Provide the [x, y] coordinate of the cell's center where the given text is located.  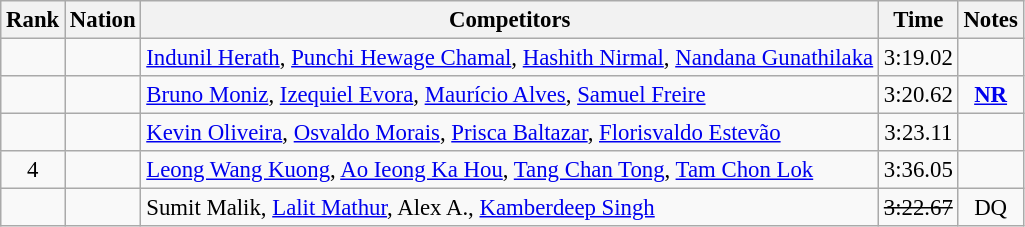
3:19.02 [919, 58]
Indunil Herath, Punchi Hewage Chamal, Hashith Nirmal, Nandana Gunathilaka [510, 58]
Bruno Moniz, Izequiel Evora, Maurício Alves, Samuel Freire [510, 95]
3:22.67 [919, 208]
DQ [990, 208]
3:23.11 [919, 133]
3:36.05 [919, 170]
Nation [103, 20]
3:20.62 [919, 95]
Competitors [510, 20]
Kevin Oliveira, Osvaldo Morais, Prisca Baltazar, Florisvaldo Estevão [510, 133]
Notes [990, 20]
Time [919, 20]
Sumit Malik, Lalit Mathur, Alex A., Kamberdeep Singh [510, 208]
NR [990, 95]
Leong Wang Kuong, Ao Ieong Ka Hou, Tang Chan Tong, Tam Chon Lok [510, 170]
Rank [33, 20]
4 [33, 170]
